Pinpoint the cell where the given text exists, returning its (X, Y) midpoint coordinate. 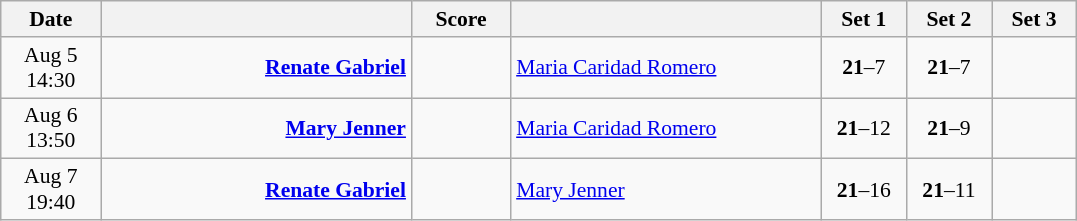
Score (461, 19)
21–11 (948, 190)
Aug 613:50 (51, 128)
Set 3 (1034, 19)
21–16 (864, 190)
Date (51, 19)
Set 1 (864, 19)
21–9 (948, 128)
Set 2 (948, 19)
Aug 514:30 (51, 68)
Aug 719:40 (51, 190)
21–12 (864, 128)
